Locate the cell with the specified text and output its (x, y) center coordinate. 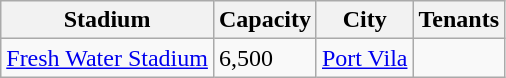
6,500 (264, 58)
Fresh Water Stadium (108, 58)
Stadium (108, 20)
Tenants (459, 20)
Port Vila (364, 58)
Capacity (264, 20)
City (364, 20)
